Find where the given text appears and provide that cell's center as (X, Y) coordinate. 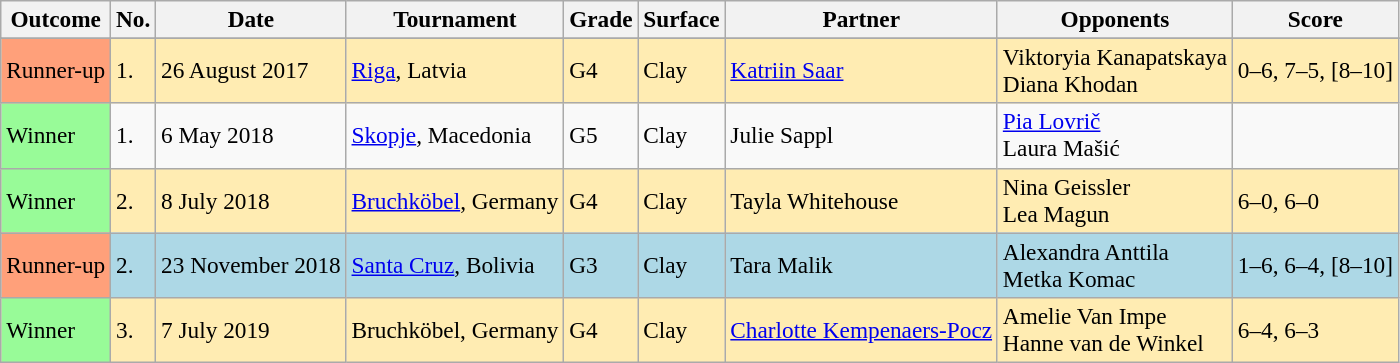
Julie Sappl (862, 136)
Tara Malik (862, 264)
Riga, Latvia (455, 70)
Tournament (455, 19)
Tayla Whitehouse (862, 200)
Katriin Saar (862, 70)
8 July 2018 (251, 200)
G5 (601, 136)
Partner (862, 19)
6–4, 6–3 (1315, 330)
Date (251, 19)
Viktoryia Kanapatskaya Diana Khodan (1114, 70)
3. (134, 330)
Grade (601, 19)
Charlotte Kempenaers-Pocz (862, 330)
Alexandra Anttila Metka Komac (1114, 264)
7 July 2019 (251, 330)
23 November 2018 (251, 264)
6–0, 6–0 (1315, 200)
Score (1315, 19)
0–6, 7–5, [8–10] (1315, 70)
Outcome (56, 19)
G3 (601, 264)
Surface (682, 19)
1–6, 6–4, [8–10] (1315, 264)
6 May 2018 (251, 136)
No. (134, 19)
Amelie Van Impe Hanne van de Winkel (1114, 330)
Santa Cruz, Bolivia (455, 264)
Nina Geissler Lea Magun (1114, 200)
26 August 2017 (251, 70)
Pia Lovrič Laura Mašić (1114, 136)
Opponents (1114, 19)
Skopje, Macedonia (455, 136)
